Output the [x, y] coordinate of the center of the cell containing the given text.  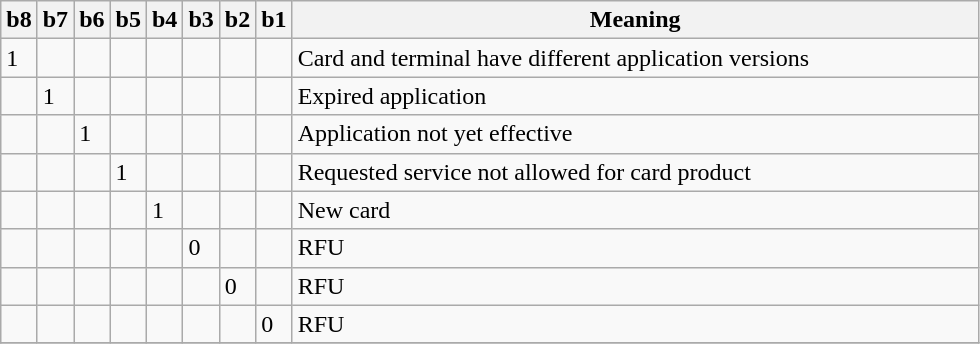
b1 [274, 20]
b5 [128, 20]
b2 [237, 20]
Requested service not allowed for card product [635, 172]
b8 [19, 20]
Meaning [635, 20]
b3 [201, 20]
Card and terminal have different application versions [635, 58]
b6 [92, 20]
b4 [164, 20]
New card [635, 210]
Expired application [635, 96]
b7 [55, 20]
Application not yet effective [635, 134]
